Pinpoint the cell where the given text exists, returning its [x, y] midpoint coordinate. 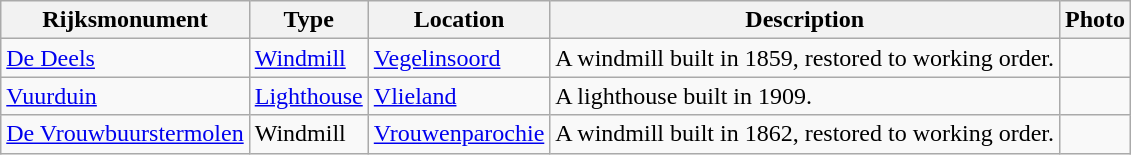
De Vrouwbuurstermolen [125, 134]
Rijksmonument [125, 20]
Type [308, 20]
Vlieland [459, 96]
A windmill built in 1862, restored to working order. [805, 134]
A lighthouse built in 1909. [805, 96]
Description [805, 20]
Vrouwenparochie [459, 134]
Vuurduin [125, 96]
Lighthouse [308, 96]
Vegelinsoord [459, 58]
Location [459, 20]
Photo [1096, 20]
De Deels [125, 58]
A windmill built in 1859, restored to working order. [805, 58]
